From the cell containing the given text, extract its center point as (X, Y) coordinate. 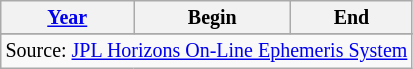
Year (68, 18)
Source: JPL Horizons On-Line Ephemeris System (206, 52)
End (352, 18)
Begin (212, 18)
